Pinpoint the cell where the given text exists, returning its [x, y] midpoint coordinate. 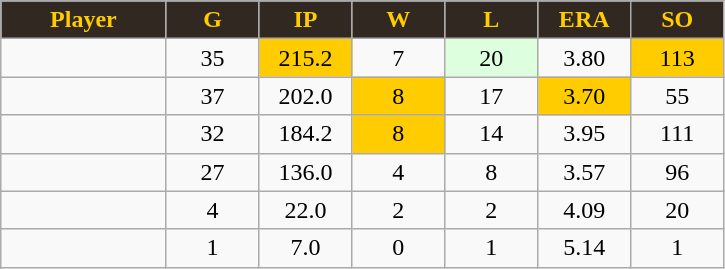
17 [492, 96]
3.95 [584, 134]
14 [492, 134]
37 [212, 96]
7.0 [306, 248]
111 [678, 134]
5.14 [584, 248]
L [492, 20]
3.70 [584, 96]
SO [678, 20]
96 [678, 172]
32 [212, 134]
W [398, 20]
35 [212, 58]
ERA [584, 20]
22.0 [306, 210]
55 [678, 96]
Player [84, 20]
IP [306, 20]
7 [398, 58]
0 [398, 248]
184.2 [306, 134]
G [212, 20]
113 [678, 58]
3.80 [584, 58]
136.0 [306, 172]
3.57 [584, 172]
215.2 [306, 58]
4.09 [584, 210]
27 [212, 172]
202.0 [306, 96]
